From the cell containing the given text, extract its center point as [x, y] coordinate. 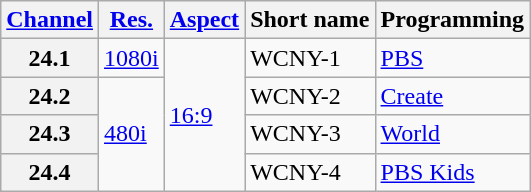
WCNY-4 [310, 172]
PBS Kids [452, 172]
24.4 [50, 172]
Short name [310, 20]
PBS [452, 58]
World [452, 134]
1080i [132, 58]
Create [452, 96]
24.1 [50, 58]
WCNY-2 [310, 96]
Programming [452, 20]
WCNY-3 [310, 134]
480i [132, 134]
Aspect [204, 20]
16:9 [204, 115]
24.3 [50, 134]
Res. [132, 20]
24.2 [50, 96]
WCNY-1 [310, 58]
Channel [50, 20]
